Provide the [X, Y] coordinate of the cell's center where the given text is located.  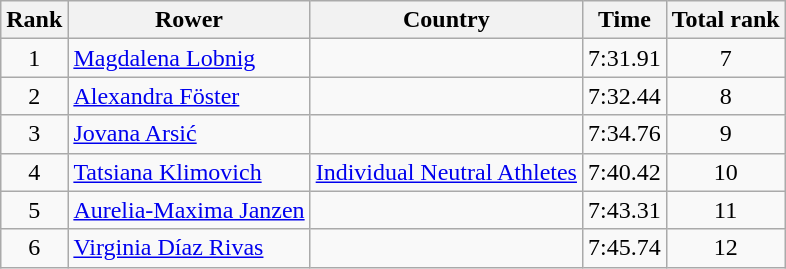
Rower [189, 20]
8 [726, 96]
7:31.91 [624, 58]
Virginia Díaz Rivas [189, 248]
7:32.44 [624, 96]
7:43.31 [624, 210]
Tatsiana Klimovich [189, 172]
9 [726, 134]
7 [726, 58]
2 [34, 96]
3 [34, 134]
7:34.76 [624, 134]
Time [624, 20]
11 [726, 210]
12 [726, 248]
Magdalena Lobnig [189, 58]
Jovana Arsić [189, 134]
Total rank [726, 20]
6 [34, 248]
Country [446, 20]
4 [34, 172]
10 [726, 172]
Rank [34, 20]
5 [34, 210]
Aurelia-Maxima Janzen [189, 210]
7:40.42 [624, 172]
7:45.74 [624, 248]
Alexandra Föster [189, 96]
Individual Neutral Athletes [446, 172]
1 [34, 58]
